Return (X, Y) of the center of cell containing provided text 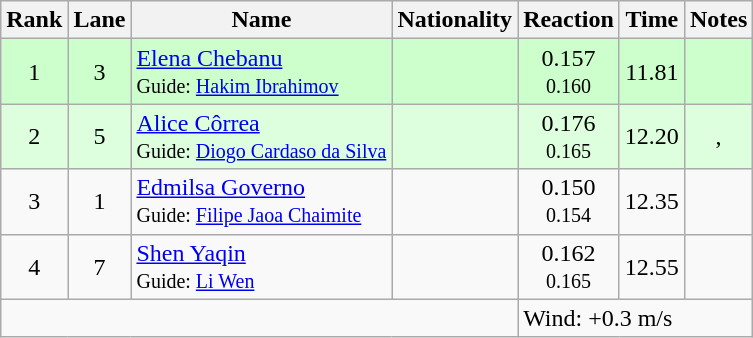
5 (100, 136)
Lane (100, 20)
12.20 (652, 136)
0.1760.165 (569, 136)
Rank (34, 20)
Name (262, 20)
Elena ChebanuGuide: Hakim Ibrahimov (262, 72)
4 (34, 266)
Time (652, 20)
Edmilsa GovernoGuide: Filipe Jaoa Chaimite (262, 202)
2 (34, 136)
0.1620.165 (569, 266)
Nationality (455, 20)
Notes (718, 20)
7 (100, 266)
0.1570.160 (569, 72)
12.55 (652, 266)
Wind: +0.3 m/s (636, 318)
0.1500.154 (569, 202)
Shen YaqinGuide: Li Wen (262, 266)
Alice CôrreaGuide: Diogo Cardaso da Silva (262, 136)
, (718, 136)
Reaction (569, 20)
11.81 (652, 72)
12.35 (652, 202)
